Detect which cell encompasses the target text, then output its (X, Y) center coordinate. 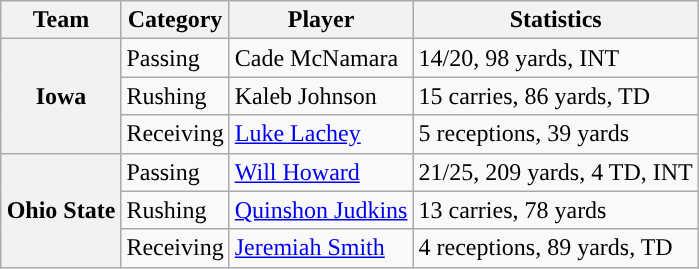
4 receptions, 89 yards, TD (556, 248)
Quinshon Judkins (321, 210)
21/25, 209 yards, 4 TD, INT (556, 172)
15 carries, 86 yards, TD (556, 96)
Statistics (556, 20)
Cade McNamara (321, 58)
Iowa (61, 96)
Will Howard (321, 172)
Category (175, 20)
Jeremiah Smith (321, 248)
Luke Lachey (321, 134)
Kaleb Johnson (321, 96)
Player (321, 20)
Ohio State (61, 210)
13 carries, 78 yards (556, 210)
5 receptions, 39 yards (556, 134)
14/20, 98 yards, INT (556, 58)
Team (61, 20)
